Extract the [x, y] coordinate from the center of the cell holding the provided text.  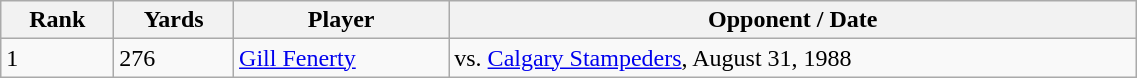
Yards [174, 20]
Player [342, 20]
Rank [58, 20]
Gill Fenerty [342, 58]
vs. Calgary Stampeders, August 31, 1988 [793, 58]
1 [58, 58]
276 [174, 58]
Opponent / Date [793, 20]
